Locate the cell with the specified text and output its (x, y) center coordinate. 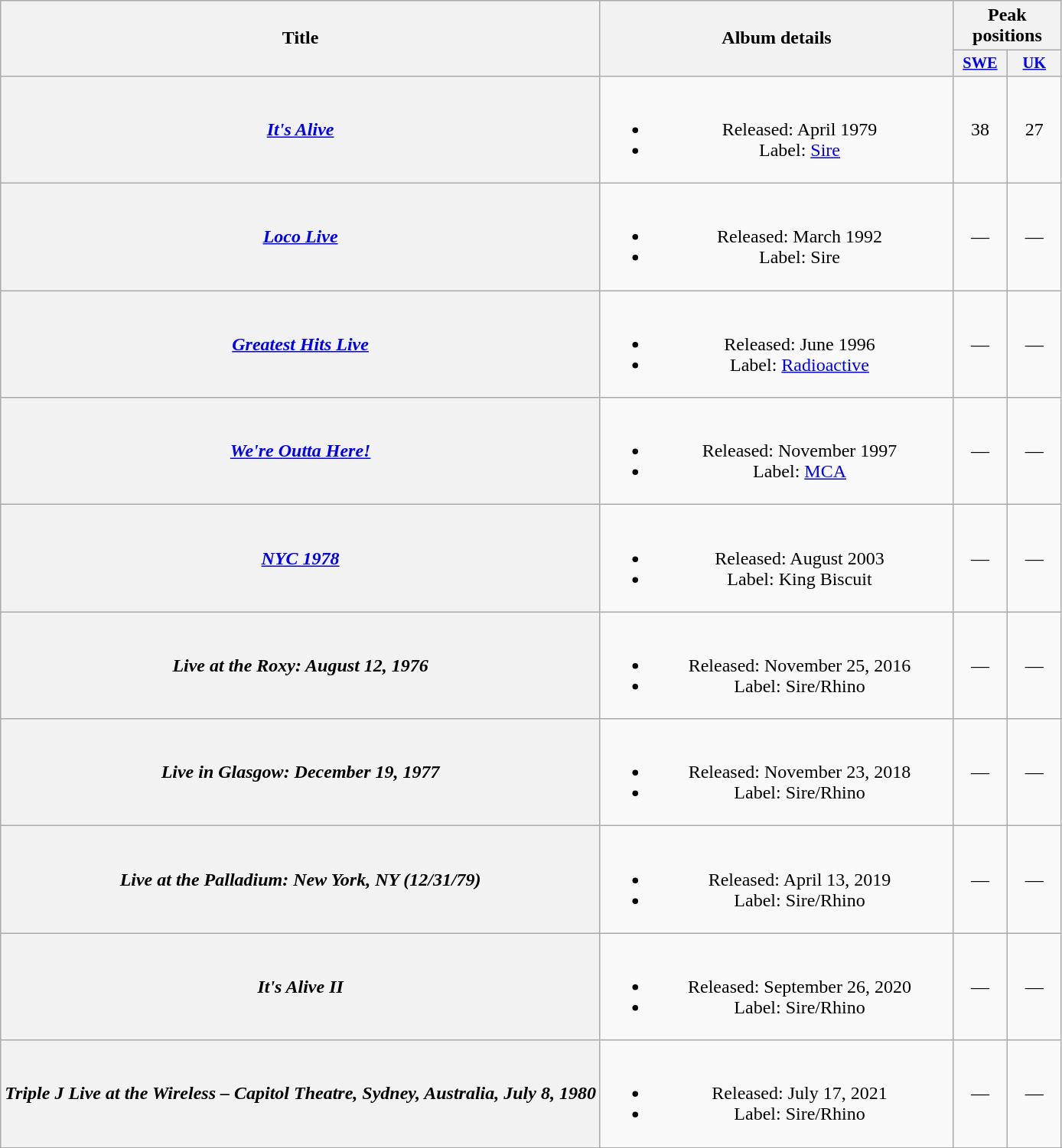
27 (1034, 129)
Released: July 17, 2021Label: Sire/Rhino (776, 1094)
Released: April 1979Label: Sire (776, 129)
Title (301, 38)
Released: September 26, 2020Label: Sire/Rhino (776, 987)
Live in Glasgow: December 19, 1977 (301, 772)
UK (1034, 63)
Album details (776, 38)
Live at the Palladium: New York, NY (12/31/79) (301, 880)
Released: March 1992Label: Sire (776, 237)
Released: April 13, 2019Label: Sire/Rhino (776, 880)
Released: November 23, 2018Label: Sire/Rhino (776, 772)
Released: June 1996Label: Radioactive (776, 344)
It's Alive II (301, 987)
Released: November 1997Label: MCA (776, 451)
Peak positions (1008, 26)
It's Alive (301, 129)
Greatest Hits Live (301, 344)
38 (981, 129)
We're Outta Here! (301, 451)
Released: November 25, 2016Label: Sire/Rhino (776, 665)
Triple J Live at the Wireless – Capitol Theatre, Sydney, Australia, July 8, 1980 (301, 1094)
Released: August 2003Label: King Biscuit (776, 558)
NYC 1978 (301, 558)
Live at the Roxy: August 12, 1976 (301, 665)
Loco Live (301, 237)
SWE (981, 63)
